Scan for the cell matching the given text and deliver its [X, Y] coordinate at center. 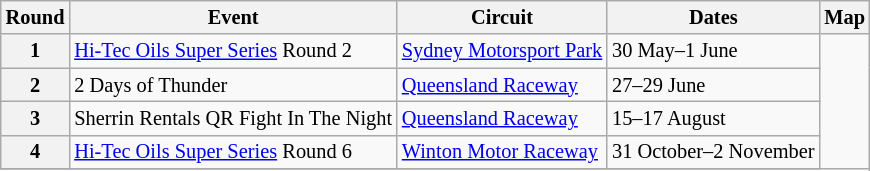
Hi-Tec Oils Super Series Round 6 [233, 152]
Event [233, 17]
Circuit [502, 17]
Sherrin Rentals QR Fight In The Night [233, 118]
15–17 August [713, 118]
3 [36, 118]
1 [36, 51]
2 [36, 85]
4 [36, 152]
Map [844, 17]
Sydney Motorsport Park [502, 51]
27–29 June [713, 85]
31 October–2 November [713, 152]
Dates [713, 17]
Winton Motor Raceway [502, 152]
2 Days of Thunder [233, 85]
Hi-Tec Oils Super Series Round 2 [233, 51]
Round [36, 17]
30 May–1 June [713, 51]
